Output the [X, Y] coordinate of the center of the cell containing the given text.  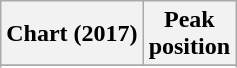
Chart (2017) [72, 34]
Peak position [189, 34]
